Scan for the cell matching the given text and deliver its [X, Y] coordinate at center. 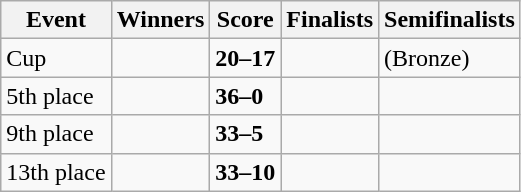
36–0 [246, 96]
Winners [160, 20]
33–10 [246, 172]
5th place [56, 96]
Semifinalists [450, 20]
33–5 [246, 134]
Cup [56, 58]
13th place [56, 172]
9th place [56, 134]
Score [246, 20]
(Bronze) [450, 58]
Finalists [330, 20]
20–17 [246, 58]
Event [56, 20]
